Detect which cell encompasses the target text, then output its (x, y) center coordinate. 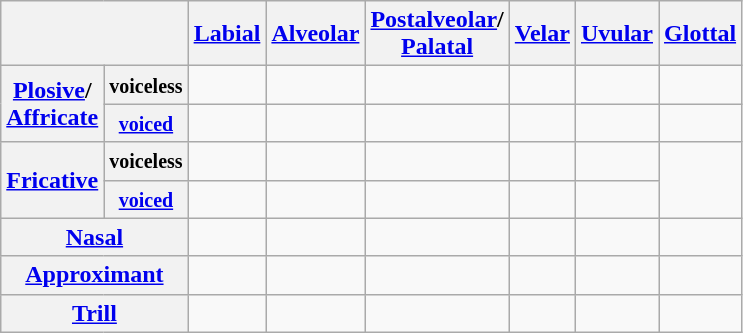
Approximant (94, 275)
Alveolar (316, 34)
Glottal (700, 34)
Trill (94, 313)
Velar (542, 34)
Plosive/Affricate (52, 104)
Fricative (52, 180)
Postalveolar/Palatal (437, 34)
Labial (227, 34)
Nasal (94, 237)
Uvular (616, 34)
